Determine the (X, Y) coordinate at the center of the cell enclosing the given text.  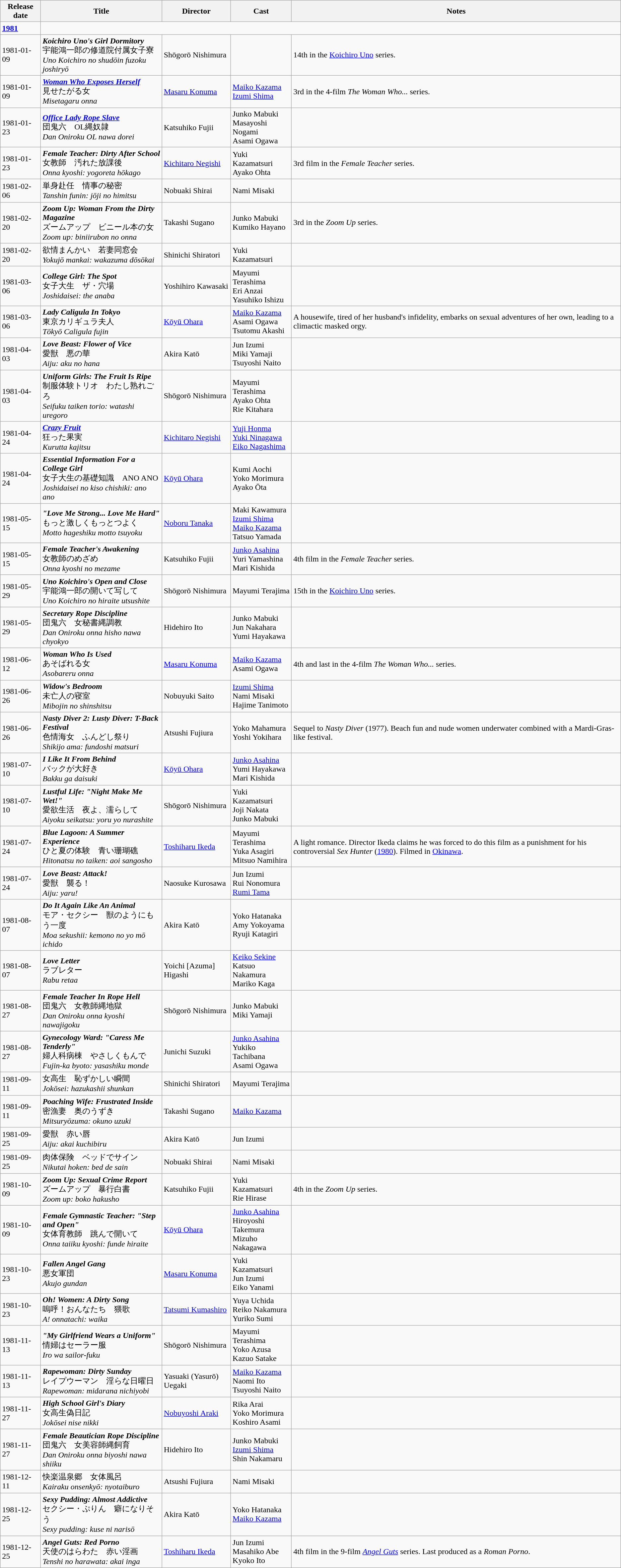
Director (196, 11)
I Like It From Behindバックが大好きBakku ga daisuki (102, 769)
Essential Information For a College Girl女子大生の基礎知識 ANO ANOJoshidaisei no kiso chishiki: ano ano (102, 479)
Junko MabukiMiki Yamaji (261, 1011)
Junko MabukiMasayoshi NogamiAsami Ogawa (261, 127)
Yasuaki (Yasurō) Uegaki (196, 1381)
Rika AraiYoko MorimuraKoshiro Asami (261, 1413)
Jun IzumiMiki YamajiTsuyoshi Naito (261, 354)
Lustful Life: "Night Make Me Wet!"愛欲生活 夜よ、濡らしてAiyoku seikatsu: yoru yo nurashite (102, 806)
Yoko HatanakaMaiko Kazama (261, 1514)
Noboru Tanaka (196, 523)
Nobuyuki Saito (196, 696)
15th in the Koichiro Uno series. (456, 591)
Sexy Pudding: Almost Addictiveセクシー・ぷりん 癖になりそうSexy pudding: kuse ni narisō (102, 1514)
女高生 恥ずかしい瞬間Jokōsei: hazukashii shunkan (102, 1084)
Female Gymnastic Teacher: "Step and Open"女体育教師 跳んで開いてOnna taiiku kyoshi: funde hiraite (102, 1230)
4th and last in the 4-film The Woman Who... series. (456, 664)
Tatsumi Kumashiro (196, 1309)
Mayumi TerashimaYoko AzusaKazuo Satake (261, 1345)
Uniform Girls: The Fruit Is Ripe制服体験トリオ わたし熟れごろSeifuku taiken torio: watashi uregoro (102, 396)
Yoshihiro Kawasaki (196, 286)
Keiko SekineKatsuo NakamuraMariko Kaga (261, 970)
Oh! Women: A Dirty Song嗚呼！おんなたち 猥歌A! onnatachi: waika (102, 1309)
Izumi ShimaNami MisakiHajime Tanimoto (261, 696)
Cast (261, 11)
Do It Again Like An Animalモア・セクシー 獣のようにもう一度Moa sekushii: kemono no yo mō ichido (102, 925)
Lady Caligula In Tokyo東京カリギュラ夫人Tōkyō Caligula fujin (102, 322)
Love Beast: Attack!愛獣 襲る！Aiju: yaru! (102, 883)
Koichiro Uno's Girl Dormitory宇能鴻一郎の修道院付属女子寮Uno Koichiro no shudōin fuzoku joshiryō (102, 55)
Mayumi TerashimaEri AnzaiYasuhiko Ishizu (261, 286)
4th film in the 9-film Angel Guts series. Last produced as a Roman Porno. (456, 1552)
Maiko KazamaAsami OgawaTsutomu Akashi (261, 322)
Junko MabukiIzumi ShimaShin Nakamaru (261, 1450)
1981 (21, 28)
Yuki KazamatsuriJoji NakataJunko Mabuki (261, 806)
Yuki Kazamatsuri (261, 255)
Rapewoman: Dirty Sundayレイプウーマン 淫らな日曜日Rapewoman: midarana nichiyobi (102, 1381)
単身赴任 情事の秘密Tanshin funin: jōji no himitsu (102, 191)
Yuki KazamatsuriJun IzumiEiko Yanami (261, 1274)
Female Teacher: Dirty After School女教師 汚れた放課後Onna kyoshi: yogoreta hōkago (102, 163)
Gynecology Ward: "Caress Me Tenderly"婦人科病棟 やさしくもんでFujin-ka byoto: yasashiku monde (102, 1052)
"My Girlfriend Wears a Uniform"情婦はセーラー服Iro wa sailor-fuku (102, 1345)
4th film in the Female Teacher series. (456, 559)
1981-12-11 (21, 1482)
Yuya UchidaReiko NakamuraYuriko Sumi (261, 1309)
Naosuke Kurosawa (196, 883)
Junko AsahinaHiroyoshi TakemuraMizuho Nakagawa (261, 1230)
Junko AsahinaYuri YamashinaMari Kishida (261, 559)
Love Beast: Flower of Vice愛獣 悪の華Aiju: aku no hana (102, 354)
Yuki KazamatsuriRie Hirase (261, 1189)
Female Teacher's Awakening女教師のめざめOnna kyoshi no mezame (102, 559)
Junko AsahinaYukiko TachibanaAsami Ogawa (261, 1052)
Maki KawamuraIzumi ShimaMaiko KazamaTatsuo Yamada (261, 523)
College Girl: The Spot女子大生 ザ・穴場Joshidaisei: the anaba (102, 286)
Office Lady Rope Slave団鬼六 OL縄奴隷Dan Oniroku OL nawa dorei (102, 127)
Secretary Rope Discipline団鬼六 女秘書縄調教Dan Oniroku onna hisho nawa chyokyo (102, 628)
Female Beautician Rope Discipline団鬼六 女美容師縄飼育Dan Oniroku onna biyoshi nawa shiiku (102, 1450)
Fallen Angel Gang悪女軍団Akujo gundan (102, 1274)
Uno Koichiro's Open and Close宇能鴻一郎の開いて写してUno Koichiro no hiraite utsushite (102, 591)
4th in the Zoom Up series. (456, 1189)
Yoichi [Azuma] Higashi (196, 970)
Junichi Suzuki (196, 1052)
3rd in the 4-film The Woman Who... series. (456, 92)
Nasty Diver 2: Lusty Diver: T-Back Festival色情海女 ふんどし祭りShikijo ama: fundoshi matsuri (102, 733)
Yoko HatanakaAmy YokoyamaRyuji Katagiri (261, 925)
Junko MabukiJun NakaharaYumi Hayakawa (261, 628)
Love LetterラブレターRabu retaa (102, 970)
Blue Lagoon: A Summer Experienceひと夏の体験 青い珊瑚礁Hitonatsu no taiken: aoi sangosho (102, 847)
Junko MabukiKumiko Hayano (261, 223)
Sequel to Nasty Diver (1977). Beach fun and nude women underwater combined with a Mardi-Gras-like festival. (456, 733)
Yoko MahamuraYoshi Yokihara (261, 733)
Title (102, 11)
"Love Me Strong... Love Me Hard"もっと激しくもっとつよくMotto hageshiku motto tsuyoku (102, 523)
1981-02-06 (21, 191)
Nobuyoshi Araki (196, 1413)
1981-06-12 (21, 664)
Maiko KazamaIzumi Shima (261, 92)
欲情まんかい 若妻同窓会Yokujō mankai: wakazuma dōsōkai (102, 255)
A light romance. Director Ikeda claims he was forced to do this film as a punishment for his controversial Sex Hunter (1980). Filmed in Okinawa. (456, 847)
High School Girl's Diary女高生偽日記Jokōsei nise nikki (102, 1413)
Mayumi TerashimaYuka AsagiriMitsuo Namihira (261, 847)
Yuki KazamatsuriAyako Ohta (261, 163)
Jun IzumiMasahiko AbeKyoko Ito (261, 1552)
Zoom Up: Woman From the Dirty Magazineズームアップ ビニール本の女Zoom up: biniirubon no onna (102, 223)
3rd in the Zoom Up series. (456, 223)
A housewife, tired of her husband's infidelity, embarks on sexual adventures of her own, leading to a climactic masked orgy. (456, 322)
Mayumi TerashimaAyako OhtaRie Kitahara (261, 396)
Zoom Up: Sexual Crime Reportズームアップ 暴行白書Zoom up: boko hakusho (102, 1189)
Release date (21, 11)
肉体保険 ベッドでサインNikutai hoken: bed de sain (102, 1162)
Maiko KazamaNaomi ItoTsuyoshi Naito (261, 1381)
Junko AsahinaYumi HayakawaMari Kishida (261, 769)
Maiko Kazama (261, 1111)
Jun IzumiRui NonomuraRumi Tama (261, 883)
Female Teacher In Rope Hell団鬼六 女教師縄地獄Dan Oniroku onna kyoshi nawajigoku (102, 1011)
快楽温泉郷 女体風呂Kairaku onsenkyō: nyotaiburo (102, 1482)
Kumi AochiYoko MorimuraAyako Ōta (261, 479)
Angel Guts: Red Porno天使のはらわた 赤い淫画Tenshi no harawata: akai inga (102, 1552)
Poaching Wife: Frustrated Inside密漁妻 奥のうずきMitsuryōzuma: okuno uzuki (102, 1111)
Crazy Fruit狂った果実Kurutta kajitsu (102, 437)
Maiko KazamaAsami Ogawa (261, 664)
Yuji HonmaYuki NinagawaEiko Nagashima (261, 437)
Notes (456, 11)
3rd film in the Female Teacher series. (456, 163)
14th in the Koichiro Uno series. (456, 55)
Jun Izumi (261, 1139)
Woman Who Is Usedあそばれる女Asobareru onna (102, 664)
Widow's Bedroom未亡人の寝室Mibojin no shinshitsu (102, 696)
Woman Who Exposes Herself見せたがる女Misetagaru onna (102, 92)
愛獣 赤い唇Aiju: akai kuchibiru (102, 1139)
